Identify which cell holds the provided text, then report its [X, Y] central coordinate. 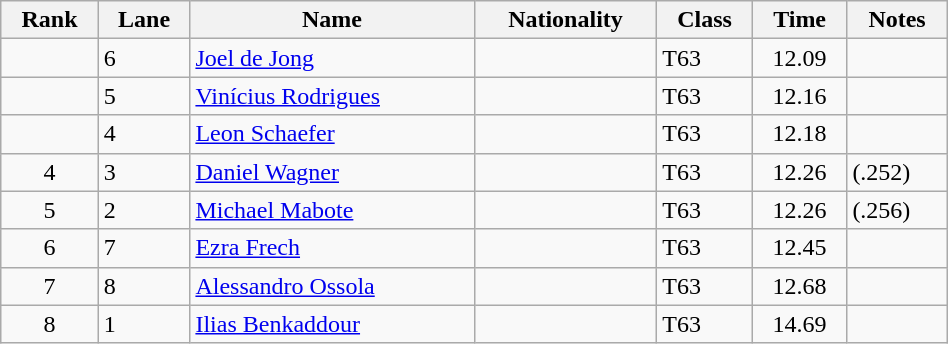
Lane [144, 20]
Rank [50, 20]
1 [144, 324]
Nationality [566, 20]
(.252) [897, 172]
Joel de Jong [332, 58]
(.256) [897, 210]
Ezra Frech [332, 248]
2 [144, 210]
12.18 [800, 134]
Alessandro Ossola [332, 286]
12.45 [800, 248]
12.16 [800, 96]
Class [705, 20]
12.68 [800, 286]
Daniel Wagner [332, 172]
Michael Mabote [332, 210]
12.09 [800, 58]
Name [332, 20]
Vinícius Rodrigues [332, 96]
Notes [897, 20]
14.69 [800, 324]
Ilias Benkaddour [332, 324]
Leon Schaefer [332, 134]
3 [144, 172]
Time [800, 20]
